Scan for the cell matching the given text and deliver its (X, Y) coordinate at center. 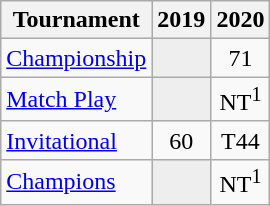
Tournament (76, 20)
2020 (240, 20)
Invitational (76, 140)
Champions (76, 182)
2019 (182, 20)
60 (182, 140)
Championship (76, 58)
71 (240, 58)
T44 (240, 140)
Match Play (76, 100)
